Extract the [x, y] coordinate from the center of the cell holding the provided text.  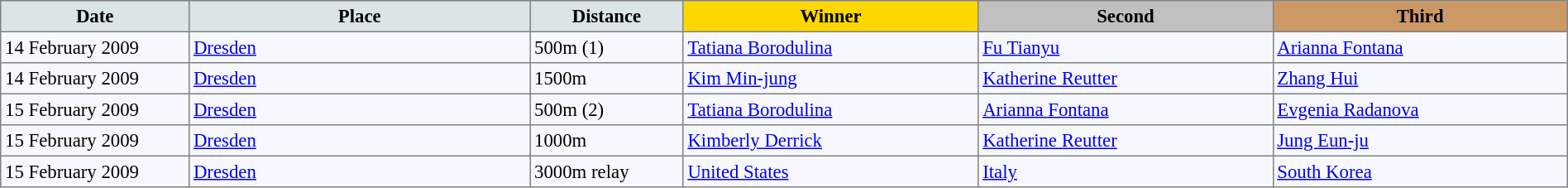
Jung Eun-ju [1420, 141]
500m (1) [607, 47]
Winner [830, 17]
United States [830, 171]
Kimberly Derrick [830, 141]
500m (2) [607, 109]
Kim Min-jung [830, 79]
South Korea [1420, 171]
Zhang Hui [1420, 79]
Italy [1126, 171]
Evgenia Radanova [1420, 109]
Date [95, 17]
Third [1420, 17]
Fu Tianyu [1126, 47]
Distance [607, 17]
Place [360, 17]
1000m [607, 141]
Second [1126, 17]
3000m relay [607, 171]
1500m [607, 79]
